For the text-containing cell, return its midpoint in (X, Y) coordinate format. 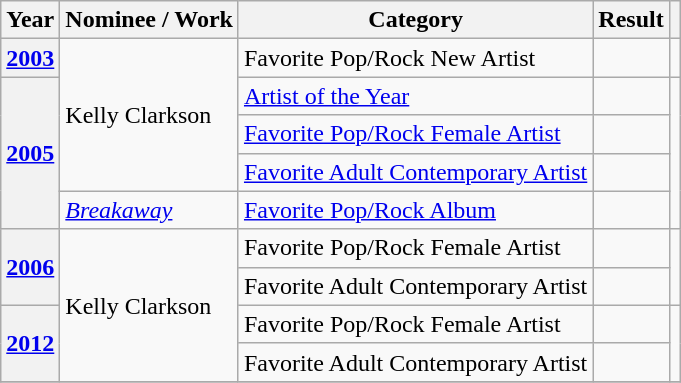
Year (30, 20)
Artist of the Year (415, 96)
Nominee / Work (150, 20)
Favorite Pop/Rock Album (415, 210)
Breakaway (150, 210)
Favorite Pop/Rock New Artist (415, 58)
2012 (30, 343)
2006 (30, 267)
Result (631, 20)
2005 (30, 153)
2003 (30, 58)
Category (415, 20)
